Detect which cell encompasses the target text, then output its [X, Y] center coordinate. 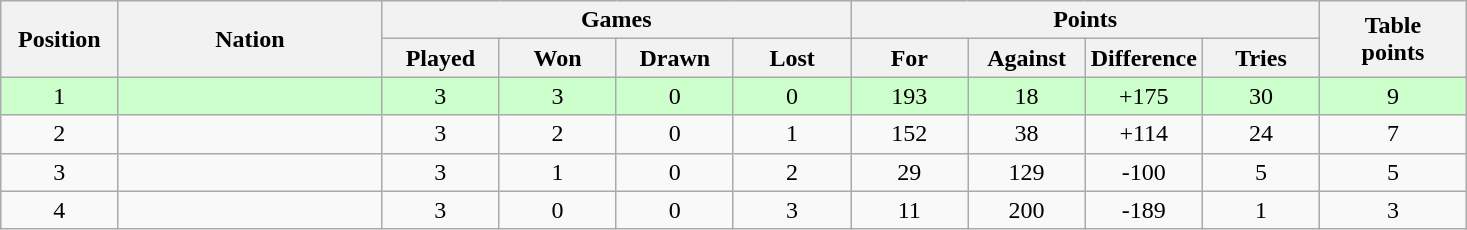
Tablepoints [1394, 39]
Played [440, 58]
11 [910, 210]
+175 [1144, 96]
18 [1026, 96]
30 [1260, 96]
24 [1260, 134]
Tries [1260, 58]
Games [616, 20]
193 [910, 96]
+114 [1144, 134]
Nation [250, 39]
Points [1086, 20]
29 [910, 172]
Against [1026, 58]
200 [1026, 210]
7 [1394, 134]
4 [60, 210]
38 [1026, 134]
-189 [1144, 210]
For [910, 58]
-100 [1144, 172]
Won [558, 58]
Difference [1144, 58]
152 [910, 134]
Position [60, 39]
9 [1394, 96]
Drawn [674, 58]
Lost [792, 58]
129 [1026, 172]
